Find where the given text appears and provide that cell's center as (x, y) coordinate. 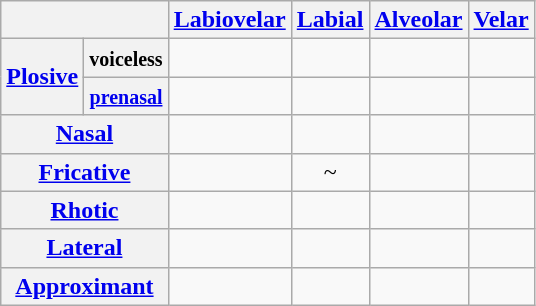
Labiovelar (230, 20)
Plosive (42, 77)
Velar (501, 20)
prenasal (126, 96)
Rhotic (84, 210)
~ (330, 172)
Lateral (84, 248)
Fricative (84, 172)
voiceless (126, 58)
Alveolar (418, 20)
Nasal (84, 134)
Labial (330, 20)
Approximant (84, 286)
